Search for the cell housing the specified text and yield its [X, Y] center coordinate. 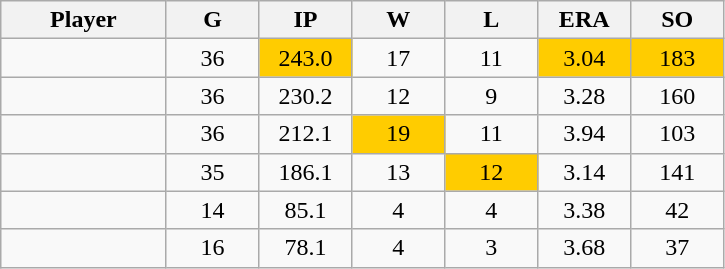
35 [212, 172]
3.28 [584, 96]
183 [678, 58]
14 [212, 210]
160 [678, 96]
42 [678, 210]
3.04 [584, 58]
186.1 [306, 172]
3.94 [584, 134]
17 [398, 58]
IP [306, 20]
78.1 [306, 248]
SO [678, 20]
9 [492, 96]
37 [678, 248]
19 [398, 134]
3 [492, 248]
212.1 [306, 134]
Player [84, 20]
3.14 [584, 172]
W [398, 20]
3.68 [584, 248]
103 [678, 134]
230.2 [306, 96]
85.1 [306, 210]
3.38 [584, 210]
G [212, 20]
L [492, 20]
16 [212, 248]
13 [398, 172]
ERA [584, 20]
243.0 [306, 58]
141 [678, 172]
